Search for the cell housing the specified text and yield its (X, Y) center coordinate. 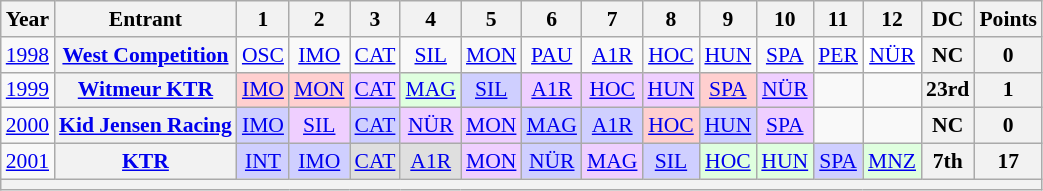
OSC (263, 55)
Year (28, 19)
Entrant (146, 19)
MNZ (892, 162)
8 (670, 19)
1998 (28, 55)
INT (263, 162)
7 (612, 19)
PAU (552, 55)
2000 (28, 126)
17 (1008, 162)
6 (552, 19)
12 (892, 19)
PER (838, 55)
23rd (948, 90)
5 (492, 19)
10 (784, 19)
Kid Jensen Racing (146, 126)
DC (948, 19)
West Competition (146, 55)
7th (948, 162)
3 (376, 19)
4 (430, 19)
9 (728, 19)
2 (320, 19)
2001 (28, 162)
1999 (28, 90)
11 (838, 19)
Points (1008, 19)
Witmeur KTR (146, 90)
KTR (146, 162)
